Determine the [X, Y] coordinate at the center of the cell enclosing the given text.  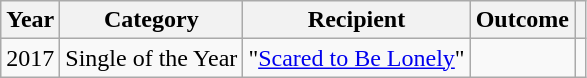
Single of the Year [152, 58]
Year [30, 20]
Category [152, 20]
2017 [30, 58]
"Scared to Be Lonely" [356, 58]
Outcome [522, 20]
Recipient [356, 20]
